Capture the cell that displays the provided text and extract its [x, y] central coordinate. 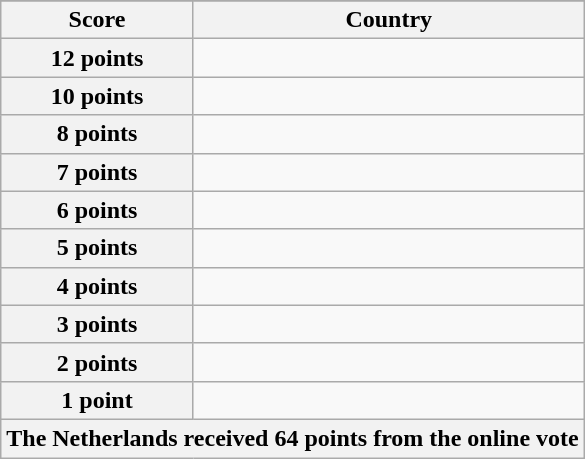
10 points [98, 96]
2 points [98, 362]
5 points [98, 248]
Score [98, 20]
6 points [98, 210]
7 points [98, 172]
1 point [98, 400]
3 points [98, 324]
4 points [98, 286]
8 points [98, 134]
12 points [98, 58]
The Netherlands received 64 points from the online vote [292, 438]
Country [388, 20]
